Return the (X, Y) coordinate for the center point of the cell that contains the specified text.  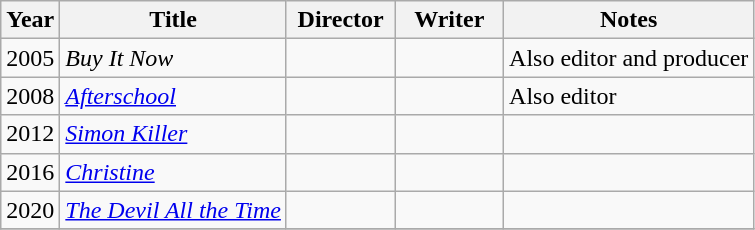
Also editor and producer (629, 58)
Buy It Now (174, 58)
2016 (30, 172)
2020 (30, 210)
Christine (174, 172)
2005 (30, 58)
Also editor (629, 96)
Simon Killer (174, 134)
Title (174, 20)
Writer (450, 20)
Year (30, 20)
Director (340, 20)
2012 (30, 134)
2008 (30, 96)
Afterschool (174, 96)
The Devil All the Time (174, 210)
Notes (629, 20)
